From the cell containing the given text, extract its center point as [x, y] coordinate. 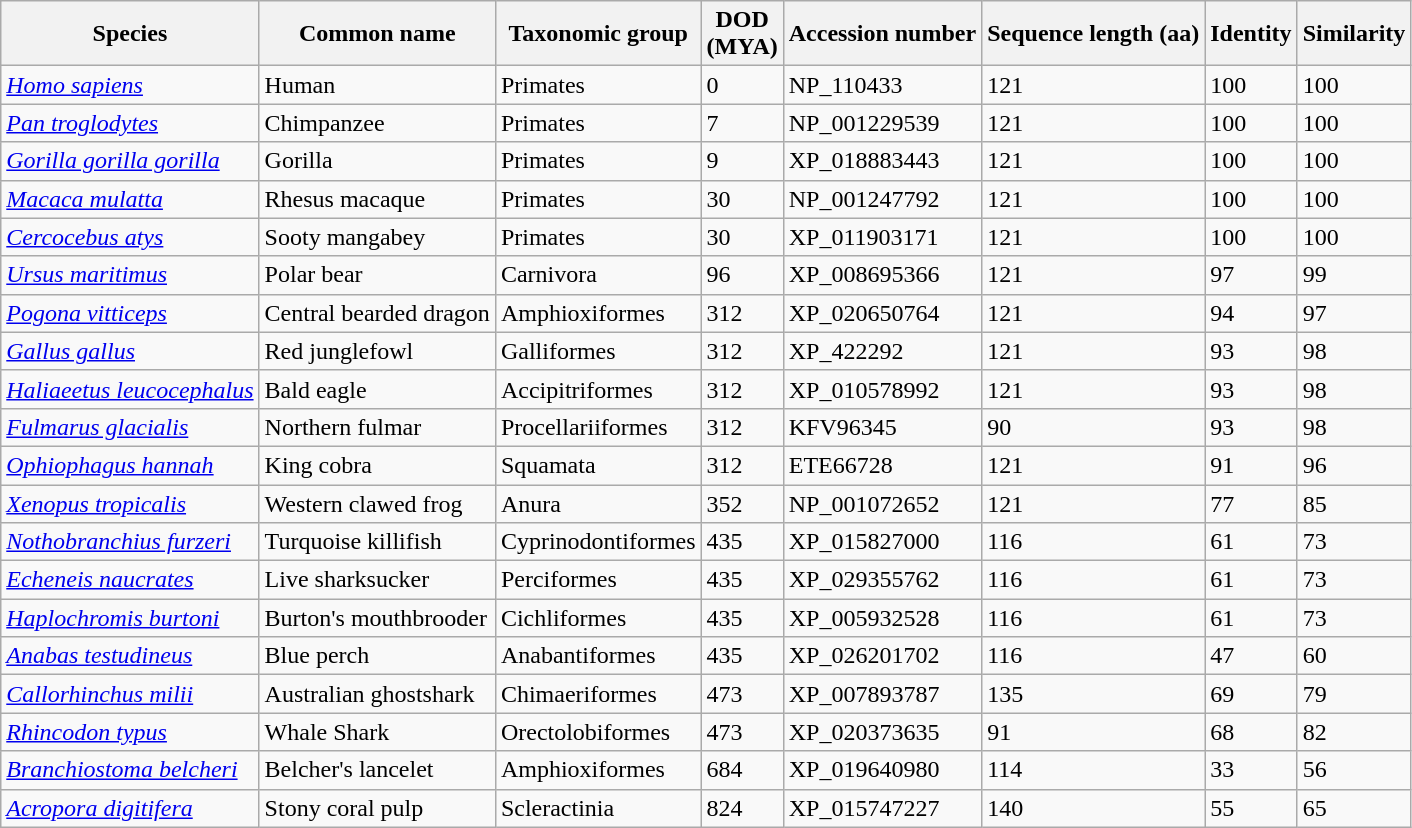
XP_020373635 [882, 732]
Haplochromis burtoni [130, 618]
XP_015747227 [882, 808]
Sooty mangabey [377, 237]
Orectolobiformes [598, 732]
Common name [377, 34]
Stony coral pulp [377, 808]
69 [1251, 694]
79 [1354, 694]
824 [742, 808]
XP_011903171 [882, 237]
Taxonomic group [598, 34]
9 [742, 161]
135 [1094, 694]
NP_001229539 [882, 123]
Belcher's lancelet [377, 770]
Macaca mulatta [130, 199]
Acropora digitifera [130, 808]
Fulmarus glacialis [130, 427]
XP_018883443 [882, 161]
140 [1094, 808]
Procellariiformes [598, 427]
Burton's mouthbrooder [377, 618]
Chimpanzee [377, 123]
114 [1094, 770]
Anura [598, 503]
94 [1251, 313]
Blue perch [377, 656]
Carnivora [598, 275]
XP_019640980 [882, 770]
Callorhinchus milii [130, 694]
Homo sapiens [130, 85]
Cichliformes [598, 618]
68 [1251, 732]
Pogona vitticeps [130, 313]
Whale Shark [377, 732]
Nothobranchius furzeri [130, 542]
99 [1354, 275]
NP_001247792 [882, 199]
NP_001072652 [882, 503]
Western clawed frog [377, 503]
Anabantiformes [598, 656]
Anabas testudineus [130, 656]
Chimaeriformes [598, 694]
Gorilla gorilla gorilla [130, 161]
Accession number [882, 34]
Squamata [598, 465]
XP_020650764 [882, 313]
352 [742, 503]
Cyprinodontiformes [598, 542]
ETE66728 [882, 465]
Sequence length (aa) [1094, 34]
Gorilla [377, 161]
DOD(MYA) [742, 34]
Red junglefowl [377, 351]
Ophiophagus hannah [130, 465]
Xenopus tropicalis [130, 503]
684 [742, 770]
Branchiostoma belcheri [130, 770]
Northern fulmar [377, 427]
33 [1251, 770]
Turquoise killifish [377, 542]
Cercocebus atys [130, 237]
Gallus gallus [130, 351]
Pan troglodytes [130, 123]
0 [742, 85]
Live sharksucker [377, 580]
Species [130, 34]
Rhincodon typus [130, 732]
56 [1354, 770]
60 [1354, 656]
Identity [1251, 34]
85 [1354, 503]
XP_026201702 [882, 656]
XP_008695366 [882, 275]
Bald eagle [377, 389]
82 [1354, 732]
Galliformes [598, 351]
Polar bear [377, 275]
Human [377, 85]
7 [742, 123]
Haliaeetus leucocephalus [130, 389]
KFV96345 [882, 427]
Echeneis naucrates [130, 580]
90 [1094, 427]
XP_015827000 [882, 542]
47 [1251, 656]
Ursus maritimus [130, 275]
XP_010578992 [882, 389]
55 [1251, 808]
Rhesus macaque [377, 199]
Perciformes [598, 580]
NP_110433 [882, 85]
Accipitriformes [598, 389]
King cobra [377, 465]
XP_029355762 [882, 580]
65 [1354, 808]
Central bearded dragon [377, 313]
Scleractinia [598, 808]
Similarity [1354, 34]
77 [1251, 503]
XP_005932528 [882, 618]
XP_007893787 [882, 694]
Australian ghostshark [377, 694]
XP_422292 [882, 351]
